Return (X, Y) of the center of cell containing provided text 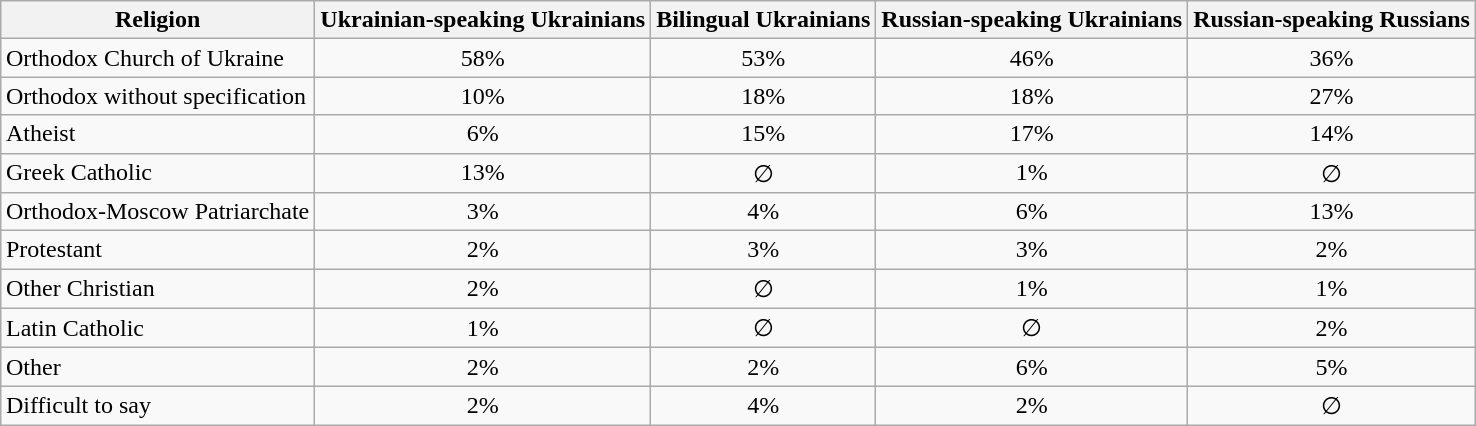
53% (764, 58)
Russian-speaking Ukrainians (1032, 20)
27% (1332, 96)
10% (483, 96)
Orthodox Church of Ukraine (157, 58)
Religion (157, 20)
Russian-speaking Russians (1332, 20)
15% (764, 134)
Latin Catholic (157, 328)
14% (1332, 134)
Greek Catholic (157, 173)
Atheist (157, 134)
Protestant (157, 250)
Other (157, 367)
Other Christian (157, 289)
46% (1032, 58)
5% (1332, 367)
Orthodox without specification (157, 96)
Ukrainian-speaking Ukrainians (483, 20)
58% (483, 58)
Bilingual Ukrainians (764, 20)
Orthodox-Moscow Patriarchate (157, 212)
36% (1332, 58)
17% (1032, 134)
Difficult to say (157, 406)
